For the text-containing cell, return its midpoint in (X, Y) coordinate format. 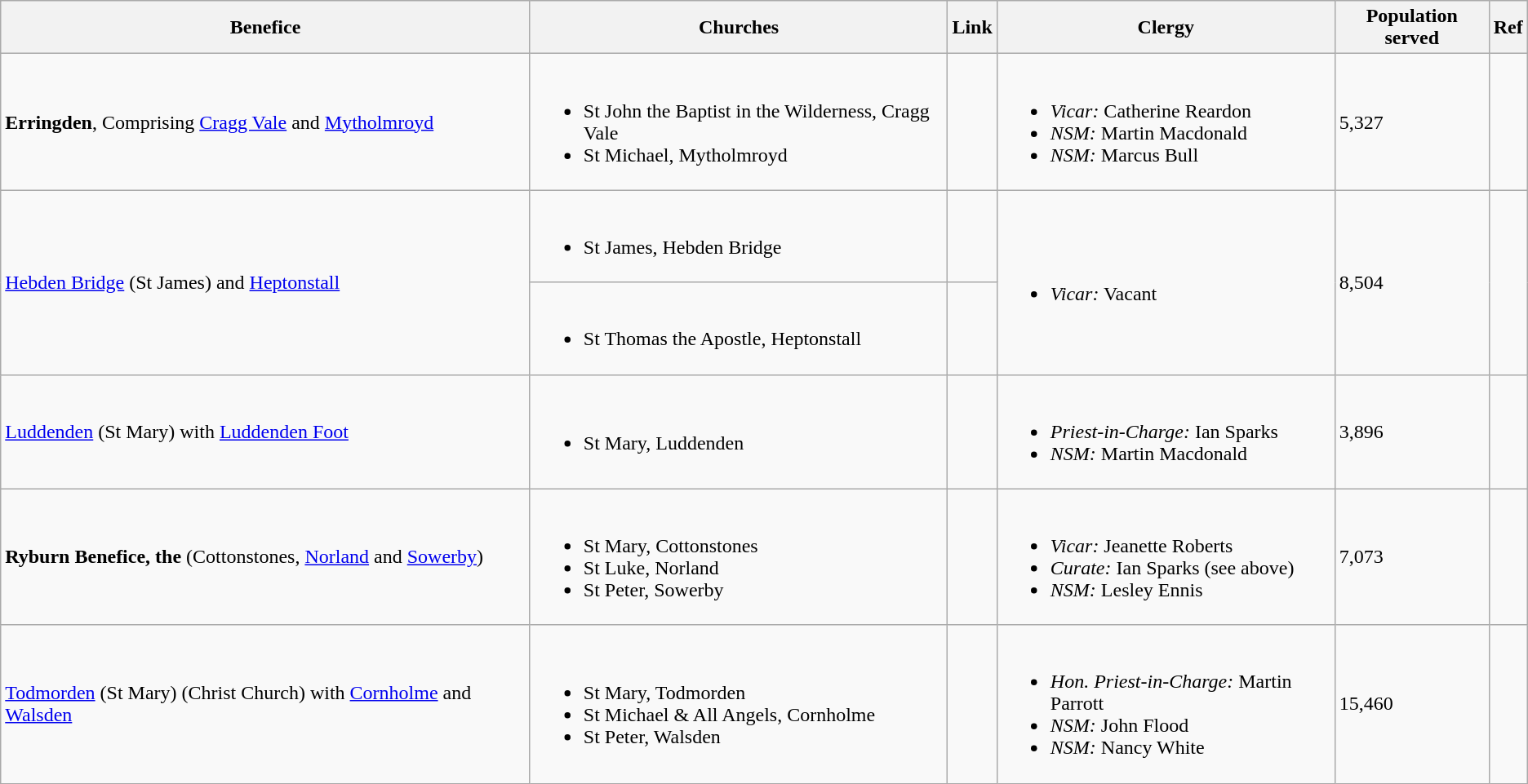
Clergy (1166, 28)
Benefice (266, 28)
Hebden Bridge (St James) and Heptonstall (266, 282)
Hon. Priest-in-Charge: Martin ParrottNSM: John FloodNSM: Nancy White (1166, 704)
15,460 (1412, 704)
8,504 (1412, 282)
St Mary, TodmordenSt Michael & All Angels, CornholmeSt Peter, Walsden (739, 704)
Link (972, 28)
St Mary, Luddenden (739, 432)
St Thomas the Apostle, Heptonstall (739, 328)
5,327 (1412, 122)
Vicar: Jeanette RobertsCurate: Ian Sparks (see above)NSM: Lesley Ennis (1166, 556)
St John the Baptist in the Wilderness, Cragg ValeSt Michael, Mytholmroyd (739, 122)
Todmorden (St Mary) (Christ Church) with Cornholme and Walsden (266, 704)
Population served (1412, 28)
Priest-in-Charge: Ian SparksNSM: Martin Macdonald (1166, 432)
Churches (739, 28)
Luddenden (St Mary) with Luddenden Foot (266, 432)
Ref (1508, 28)
Erringden, Comprising Cragg Vale and Mytholmroyd (266, 122)
St Mary, CottonstonesSt Luke, NorlandSt Peter, Sowerby (739, 556)
Ryburn Benefice, the (Cottonstones, Norland and Sowerby) (266, 556)
Vicar: Catherine ReardonNSM: Martin MacdonaldNSM: Marcus Bull (1166, 122)
7,073 (1412, 556)
St James, Hebden Bridge (739, 237)
Vicar: Vacant (1166, 282)
3,896 (1412, 432)
